Search for the cell housing the specified text and yield its [X, Y] center coordinate. 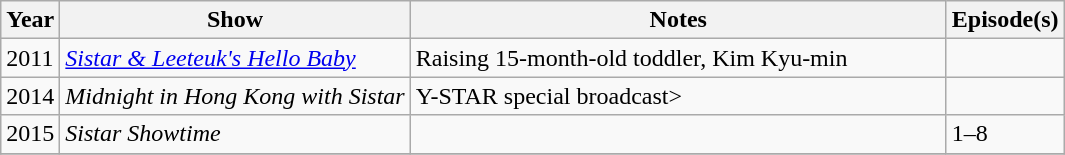
Episode(s) [1005, 20]
Show [235, 20]
Midnight in Hong Kong with Sistar [235, 96]
2011 [30, 58]
Y-STAR special broadcast> [678, 96]
2015 [30, 134]
Notes [678, 20]
Raising 15-month-old toddler, Kim Kyu-min [678, 58]
Year [30, 20]
Sistar & Leeteuk's Hello Baby [235, 58]
1–8 [1005, 134]
2014 [30, 96]
Sistar Showtime [235, 134]
